Extract the [x, y] coordinate from the center of the cell holding the provided text.  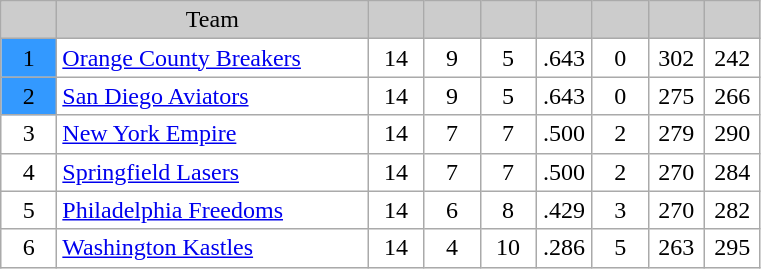
284 [732, 172]
290 [732, 134]
302 [676, 58]
242 [732, 58]
New York Empire [212, 134]
295 [732, 248]
Orange County Breakers [212, 58]
San Diego Aviators [212, 96]
.286 [564, 248]
279 [676, 134]
Philadelphia Freedoms [212, 210]
Washington Kastles [212, 248]
Team [212, 20]
263 [676, 248]
10 [508, 248]
266 [732, 96]
8 [508, 210]
282 [732, 210]
.429 [564, 210]
1 [29, 58]
275 [676, 96]
Springfield Lasers [212, 172]
